Extract the (X, Y) coordinate from the center of the cell holding the provided text.  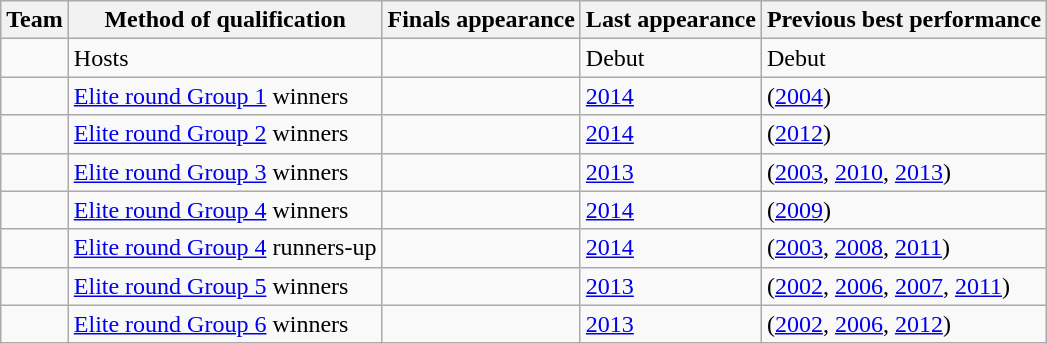
Elite round Group 4 runners-up (225, 248)
(2003, 2008, 2011) (904, 248)
(2002, 2006, 2007, 2011) (904, 286)
Hosts (225, 58)
(2004) (904, 96)
Finals appearance (481, 20)
(2003, 2010, 2013) (904, 172)
Previous best performance (904, 20)
(2002, 2006, 2012) (904, 324)
Elite round Group 5 winners (225, 286)
Elite round Group 6 winners (225, 324)
Team (35, 20)
Elite round Group 3 winners (225, 172)
Last appearance (670, 20)
Elite round Group 1 winners (225, 96)
Elite round Group 4 winners (225, 210)
(2012) (904, 134)
Method of qualification (225, 20)
(2009) (904, 210)
Elite round Group 2 winners (225, 134)
